Return the [x, y] coordinate for the center point of the cell that contains the specified text.  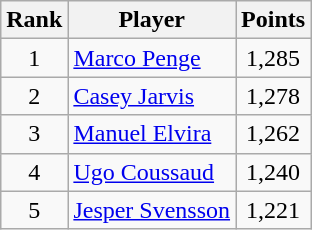
Rank [34, 20]
1,278 [274, 96]
Casey Jarvis [152, 96]
Ugo Coussaud [152, 172]
1,240 [274, 172]
3 [34, 134]
1,262 [274, 134]
Points [274, 20]
Marco Penge [152, 58]
2 [34, 96]
Jesper Svensson [152, 210]
1,285 [274, 58]
1,221 [274, 210]
5 [34, 210]
Player [152, 20]
Manuel Elvira [152, 134]
1 [34, 58]
4 [34, 172]
